Detect which cell encompasses the target text, then output its (X, Y) center coordinate. 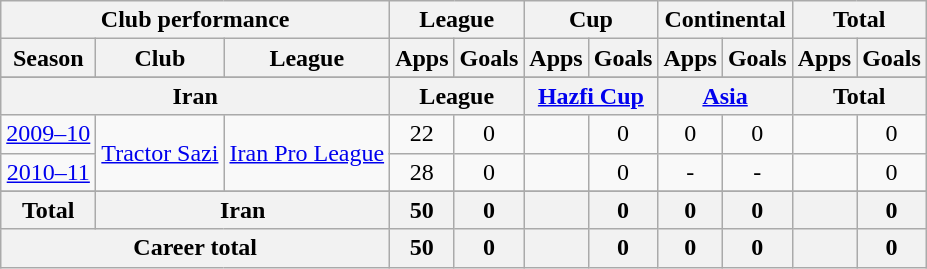
Club (160, 58)
Asia (725, 96)
Tractor Sazi (160, 153)
Hazfi Cup (591, 96)
2009–10 (48, 134)
Season (48, 58)
2010–11 (48, 172)
22 (422, 134)
28 (422, 172)
Iran Pro League (307, 153)
Club performance (196, 20)
Continental (725, 20)
Cup (591, 20)
Career total (196, 248)
